Scan for the cell matching the given text and deliver its [x, y] coordinate at center. 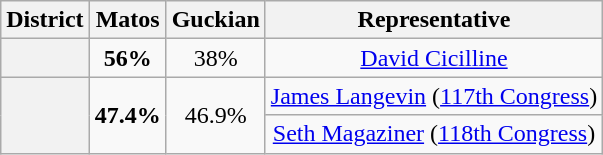
46.9% [216, 115]
47.4% [128, 115]
Guckian [216, 20]
James Langevin (117th Congress) [434, 96]
Matos [128, 20]
Representative [434, 20]
Seth Magaziner (118th Congress) [434, 134]
38% [216, 58]
David Cicilline [434, 58]
56% [128, 58]
District [45, 20]
